Find where the given text appears and provide that cell's center as (X, Y) coordinate. 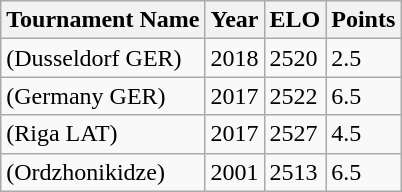
2513 (295, 172)
Points (364, 20)
(Ordzhonikidze) (103, 172)
2520 (295, 58)
(Germany GER) (103, 96)
2.5 (364, 58)
ELO (295, 20)
4.5 (364, 134)
Tournament Name (103, 20)
2522 (295, 96)
2018 (234, 58)
2527 (295, 134)
2001 (234, 172)
(Dusseldorf GER) (103, 58)
(Riga LAT) (103, 134)
Year (234, 20)
